Return the [x, y] coordinate for the center point of the cell that contains the specified text.  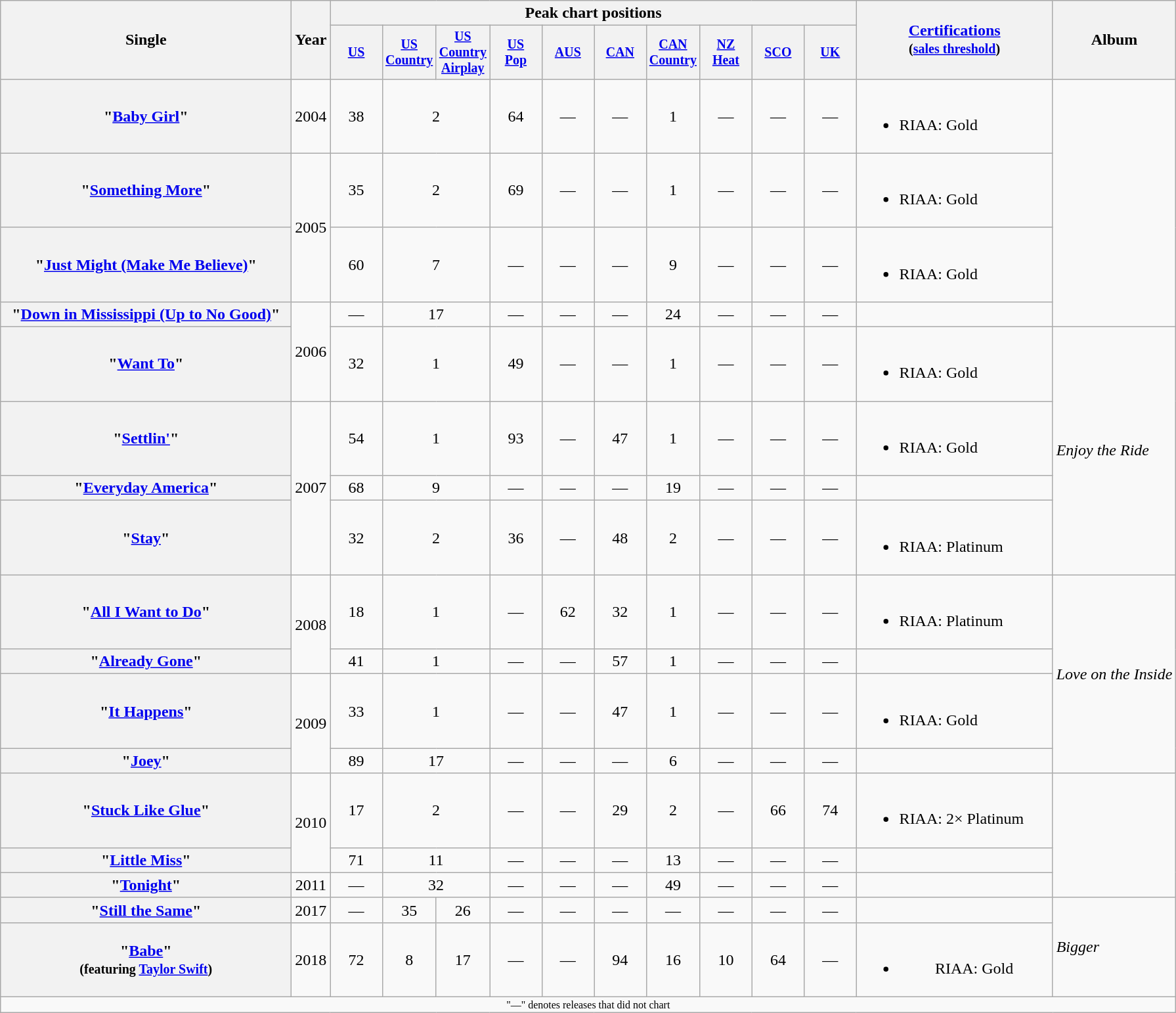
"Still the Same" [146, 910]
Certifications(sales threshold) [955, 40]
USPop [516, 53]
US [356, 53]
16 [673, 959]
AUS [567, 53]
"It Happens" [146, 711]
18 [356, 612]
24 [673, 314]
54 [356, 439]
26 [463, 910]
2017 [311, 910]
62 [567, 612]
2010 [311, 822]
19 [673, 488]
71 [356, 860]
Love on the Inside [1114, 674]
74 [830, 811]
CANCountry [673, 53]
"All I Want to Do" [146, 612]
93 [516, 439]
"Want To" [146, 364]
"Tonight" [146, 885]
2006 [311, 351]
89 [356, 761]
NZHeat [726, 53]
10 [726, 959]
8 [409, 959]
"Settlin'" [146, 439]
"Baby Girl" [146, 116]
29 [620, 811]
60 [356, 264]
69 [516, 191]
Bigger [1114, 947]
7 [436, 264]
Single [146, 40]
13 [673, 860]
SCO [777, 53]
Peak chart positions [594, 13]
48 [620, 537]
"Something More" [146, 191]
66 [777, 811]
"Stay" [146, 537]
6 [673, 761]
11 [436, 860]
2008 [311, 624]
"Just Might (Make Me Believe)" [146, 264]
"Babe"(featuring Taylor Swift) [146, 959]
CAN [620, 53]
US Country [409, 53]
2018 [311, 959]
"—" denotes releases that did not chart [588, 1004]
"Joey" [146, 761]
"Already Gone" [146, 662]
2009 [311, 724]
US Country Airplay [463, 53]
94 [620, 959]
38 [356, 116]
33 [356, 711]
RIAA: 2× Platinum [955, 811]
Year [311, 40]
68 [356, 488]
72 [356, 959]
2007 [311, 488]
57 [620, 662]
"Down in Mississippi (Up to No Good)" [146, 314]
36 [516, 537]
Album [1114, 40]
41 [356, 662]
"Stuck Like Glue" [146, 811]
2005 [311, 227]
2011 [311, 885]
UK [830, 53]
"Little Miss" [146, 860]
Enjoy the Ride [1114, 451]
"Everyday America" [146, 488]
2004 [311, 116]
